For the text-containing cell, return its midpoint in [x, y] coordinate format. 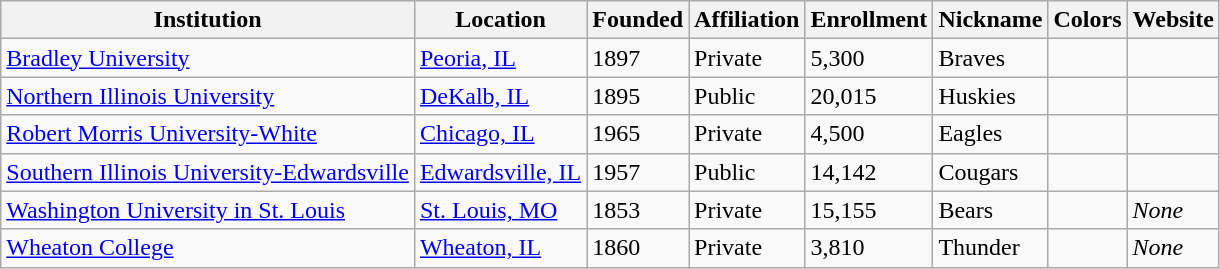
Huskies [990, 96]
Location [500, 20]
Cougars [990, 172]
Edwardsville, IL [500, 172]
15,155 [869, 210]
Affiliation [747, 20]
Robert Morris University-White [208, 134]
1860 [638, 248]
Website [1173, 20]
DeKalb, IL [500, 96]
Northern Illinois University [208, 96]
20,015 [869, 96]
Peoria, IL [500, 58]
1853 [638, 210]
Institution [208, 20]
Founded [638, 20]
1957 [638, 172]
Southern Illinois University-Edwardsville [208, 172]
Washington University in St. Louis [208, 210]
St. Louis, MO [500, 210]
Chicago, IL [500, 134]
14,142 [869, 172]
4,500 [869, 134]
Bradley University [208, 58]
5,300 [869, 58]
Wheaton College [208, 248]
1897 [638, 58]
3,810 [869, 248]
Wheaton, IL [500, 248]
Braves [990, 58]
Bears [990, 210]
Nickname [990, 20]
Thunder [990, 248]
1965 [638, 134]
Colors [1088, 20]
Enrollment [869, 20]
1895 [638, 96]
Eagles [990, 134]
